Output the (X, Y) coordinate of the center of the cell containing the given text.  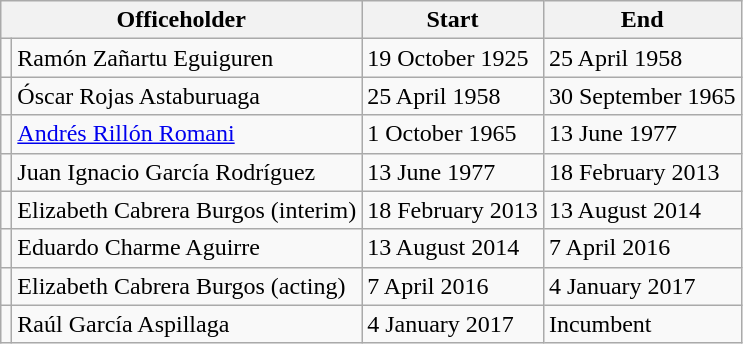
Eduardo Charme Aguirre (187, 248)
19 October 1925 (453, 58)
1 October 1965 (453, 134)
Ramón Zañartu Eguiguren (187, 58)
Juan Ignacio García Rodríguez (187, 172)
Incumbent (642, 324)
Andrés Rillón Romani (187, 134)
Elizabeth Cabrera Burgos (acting) (187, 286)
30 September 1965 (642, 96)
Elizabeth Cabrera Burgos (interim) (187, 210)
End (642, 20)
Officeholder (182, 20)
Óscar Rojas Astaburuaga (187, 96)
Start (453, 20)
Raúl García Aspillaga (187, 324)
